Return [X, Y] of the center of cell containing provided text 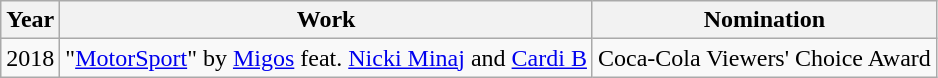
2018 [30, 58]
Coca-Cola Viewers' Choice Award [764, 58]
Nomination [764, 20]
Work [326, 20]
Year [30, 20]
"MotorSport" by Migos feat. Nicki Minaj and Cardi B [326, 58]
